Find where the given text appears and provide that cell's center as [x, y] coordinate. 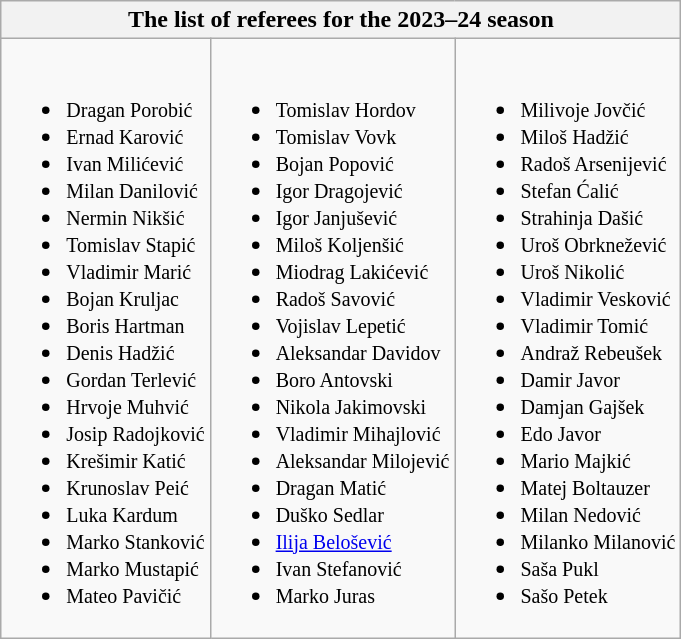
The list of referees for the 2023–24 season [341, 20]
